Scan for the cell matching the given text and deliver its (x, y) coordinate at center. 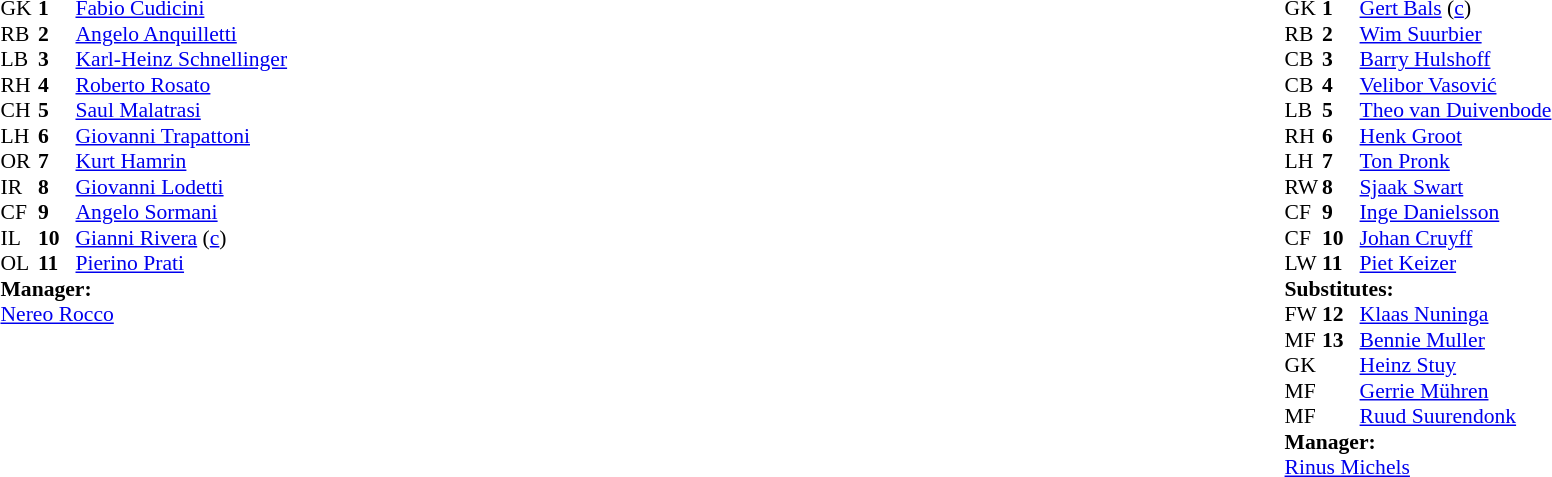
CH (19, 111)
Ton Pronk (1456, 161)
LW (1304, 263)
12 (1341, 315)
Theo van Duivenbode (1456, 111)
GK (1304, 365)
FW (1304, 315)
Gerrie Mühren (1456, 391)
Henk Groot (1456, 136)
Roberto Rosato (182, 85)
OL (19, 263)
Kurt Hamrin (182, 161)
Klaas Nuninga (1456, 315)
Gianni Rivera (c) (182, 238)
IL (19, 238)
13 (1341, 340)
Sjaak Swart (1456, 187)
Inge Danielsson (1456, 213)
Saul Malatrasi (182, 111)
Johan Cruyff (1456, 238)
Heinz Stuy (1456, 365)
OR (19, 161)
Bennie Muller (1456, 340)
Angelo Sormani (182, 213)
Piet Keizer (1456, 263)
RW (1304, 187)
IR (19, 187)
Substitutes: (1418, 289)
Wim Suurbier (1456, 34)
Karl-Heinz Schnellinger (182, 59)
Angelo Anquilletti (182, 34)
Velibor Vasović (1456, 85)
Nereo Rocco (144, 315)
Giovanni Lodetti (182, 187)
Pierino Prati (182, 263)
Giovanni Trapattoni (182, 136)
Ruud Suurendonk (1456, 417)
Barry Hulshoff (1456, 59)
